Find where the given text appears and provide that cell's center as [x, y] coordinate. 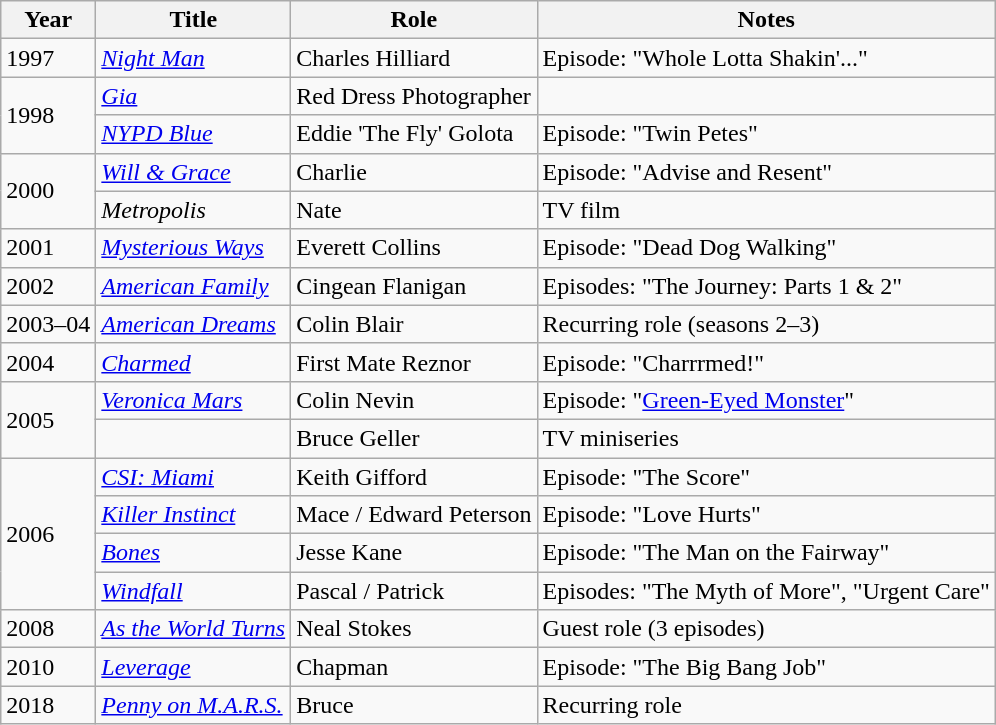
Killer Instinct [194, 515]
2000 [48, 191]
Episode: "Dead Dog Walking" [766, 248]
Colin Nevin [414, 400]
2005 [48, 419]
2008 [48, 629]
Recurring role (seasons 2–3) [766, 324]
2010 [48, 667]
Cingean Flanigan [414, 286]
Mace / Edward Peterson [414, 515]
Everett Collins [414, 248]
Episode: "The Big Bang Job" [766, 667]
Charles Hilliard [414, 58]
Eddie 'The Fly' Golota [414, 134]
Chapman [414, 667]
Year [48, 20]
American Dreams [194, 324]
Episode: "Charrrmed!" [766, 362]
Gia [194, 96]
Neal Stokes [414, 629]
NYPD Blue [194, 134]
1998 [48, 115]
Episode: "Whole Lotta Shakin'..." [766, 58]
2006 [48, 534]
Nate [414, 210]
As the World Turns [194, 629]
2018 [48, 705]
2002 [48, 286]
Recurring role [766, 705]
Night Man [194, 58]
1997 [48, 58]
Bruce [414, 705]
Episode: "Green-Eyed Monster" [766, 400]
Bones [194, 553]
Jesse Kane [414, 553]
Penny on M.A.R.S. [194, 705]
TV miniseries [766, 438]
Title [194, 20]
Bruce Geller [414, 438]
Notes [766, 20]
Charlie [414, 172]
Metropolis [194, 210]
Mysterious Ways [194, 248]
Veronica Mars [194, 400]
Will & Grace [194, 172]
2001 [48, 248]
Leverage [194, 667]
Colin Blair [414, 324]
TV film [766, 210]
First Mate Reznor [414, 362]
Role [414, 20]
Episodes: "The Journey: Parts 1 & 2" [766, 286]
Episode: "The Man on the Fairway" [766, 553]
Episode: "Love Hurts" [766, 515]
2004 [48, 362]
Red Dress Photographer [414, 96]
CSI: Miami [194, 477]
American Family [194, 286]
Episode: "The Score" [766, 477]
2003–04 [48, 324]
Episodes: "The Myth of More", "Urgent Care" [766, 591]
Guest role (3 episodes) [766, 629]
Pascal / Patrick [414, 591]
Windfall [194, 591]
Charmed [194, 362]
Keith Gifford [414, 477]
Episode: "Advise and Resent" [766, 172]
Episode: "Twin Petes" [766, 134]
